Locate the cell with the specified text and output its [x, y] center coordinate. 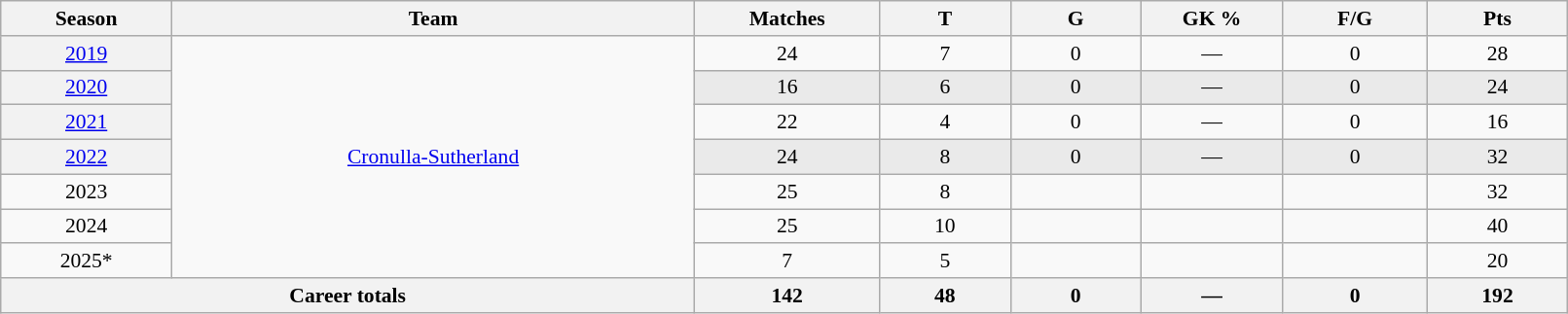
6 [945, 87]
10 [945, 227]
F/G [1355, 18]
5 [945, 262]
Pts [1497, 18]
2021 [87, 122]
Matches [787, 18]
2024 [87, 227]
GK % [1212, 18]
T [945, 18]
20 [1497, 262]
Season [87, 18]
Team [434, 18]
28 [1497, 53]
2019 [87, 53]
142 [787, 296]
Career totals [348, 296]
2025* [87, 262]
22 [787, 122]
2020 [87, 87]
Cronulla-Sutherland [434, 157]
2022 [87, 157]
192 [1497, 296]
48 [945, 296]
2023 [87, 192]
4 [945, 122]
G [1076, 18]
40 [1497, 227]
